Scan for the cell matching the given text and deliver its [x, y] coordinate at center. 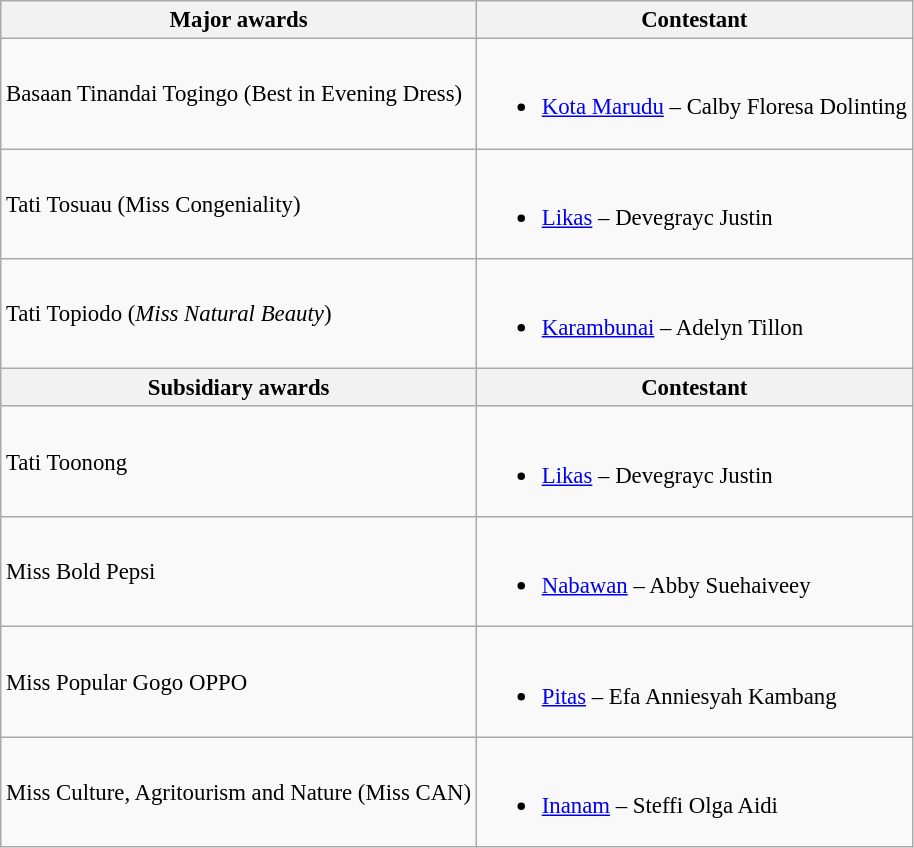
Subsidiary awards [239, 388]
Miss Culture, Agritourism and Nature (Miss CAN) [239, 792]
Karambunai – Adelyn Tillon [694, 314]
Major awards [239, 20]
Basaan Tinandai Togingo (Best in Evening Dress) [239, 94]
Tati Topiodo (Miss Natural Beauty) [239, 314]
Nabawan – Abby Suehaiveey [694, 572]
Tati Tosuau (Miss Congeniality) [239, 204]
Pitas – Efa Anniesyah Kambang [694, 682]
Inanam – Steffi Olga Aidi [694, 792]
Miss Popular Gogo OPPO [239, 682]
Kota Marudu – Calby Floresa Dolinting [694, 94]
Miss Bold Pepsi [239, 572]
Tati Toonong [239, 462]
